From the cell containing the given text, extract its center point as [x, y] coordinate. 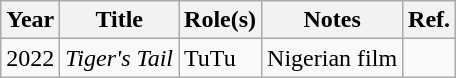
Ref. [430, 20]
Role(s) [220, 20]
Notes [332, 20]
Nigerian film [332, 58]
Title [120, 20]
TuTu [220, 58]
Year [30, 20]
Tiger's Tail [120, 58]
2022 [30, 58]
